Search for the cell housing the specified text and yield its (x, y) center coordinate. 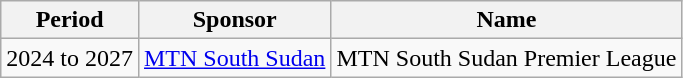
MTN South Sudan Premier League (506, 58)
Period (70, 20)
2024 to 2027 (70, 58)
Sponsor (234, 20)
Name (506, 20)
MTN South Sudan (234, 58)
